Search for the cell housing the specified text and yield its (X, Y) center coordinate. 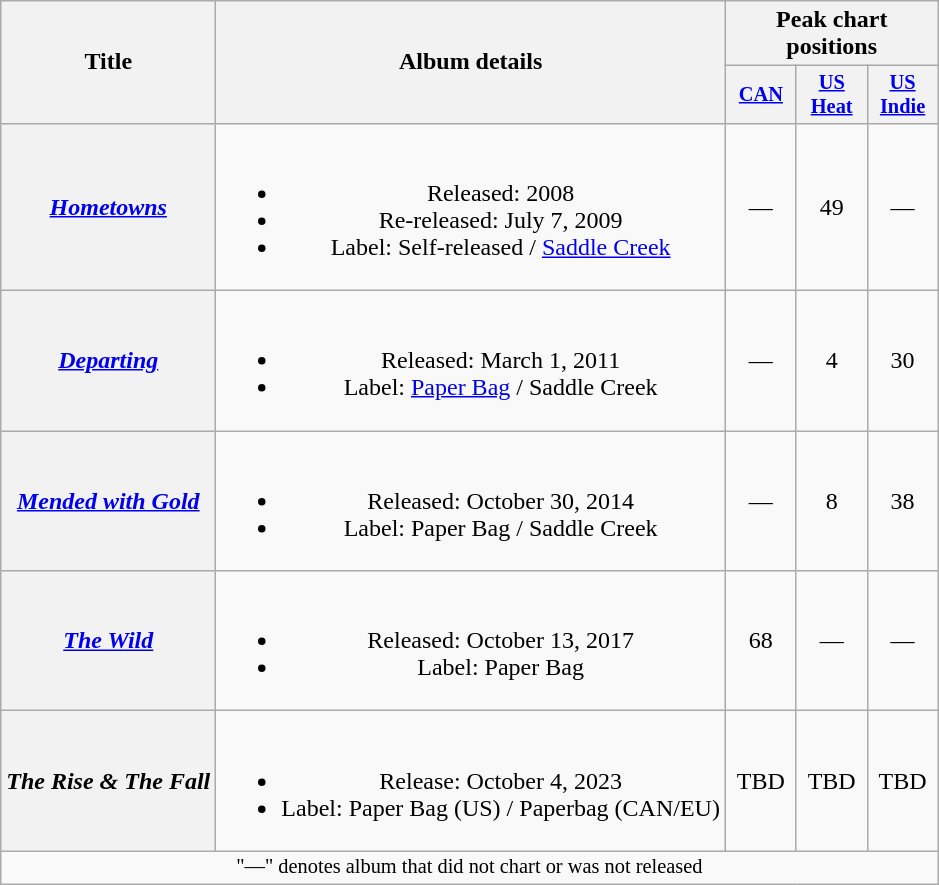
US Heat (832, 95)
49 (832, 206)
The Rise & The Fall (108, 781)
Mended with Gold (108, 501)
30 (902, 361)
68 (760, 641)
Departing (108, 361)
4 (832, 361)
Released: 2008Re-released: July 7, 2009Label: Self-released / Saddle Creek (471, 206)
Released: October 30, 2014Label: Paper Bag / Saddle Creek (471, 501)
Release: October 4, 2023Label: Paper Bag (US) / Paperbag (CAN/EU) (471, 781)
Album details (471, 62)
"—" denotes album that did not chart or was not released (470, 868)
Peak chart positions (832, 34)
Title (108, 62)
Released: March 1, 2011Label: Paper Bag / Saddle Creek (471, 361)
Released: October 13, 2017Label: Paper Bag (471, 641)
The Wild (108, 641)
8 (832, 501)
Hometowns (108, 206)
CAN (760, 95)
38 (902, 501)
US Indie (902, 95)
